Pinpoint the cell where the given text exists, returning its (x, y) midpoint coordinate. 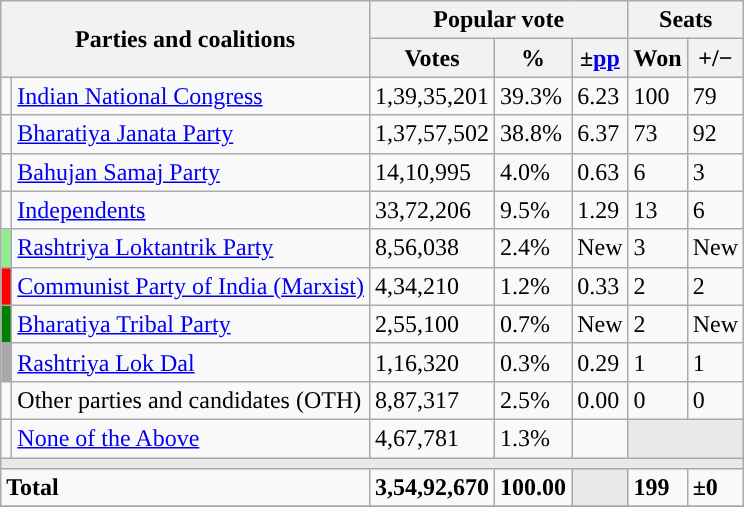
100.00 (534, 488)
9.5% (534, 210)
2.5% (534, 400)
Parties and coalitions (186, 39)
4,67,781 (432, 438)
73 (658, 134)
Seats (686, 20)
8,87,317 (432, 400)
1,39,35,201 (432, 96)
Rashtriya Lok Dal (191, 362)
199 (658, 488)
Votes (432, 58)
92 (715, 134)
0.3% (534, 362)
39.3% (534, 96)
0.63 (600, 172)
Communist Party of India (Marxist) (191, 286)
Bahujan Samaj Party (191, 172)
2,55,100 (432, 324)
None of the Above (191, 438)
2.4% (534, 248)
1.3% (534, 438)
Independents (191, 210)
1,16,320 (432, 362)
0.29 (600, 362)
3,54,92,670 (432, 488)
6.23 (600, 96)
4.0% (534, 172)
1,37,57,502 (432, 134)
0.7% (534, 324)
Bharatiya Tribal Party (191, 324)
Other parties and candidates (OTH) (191, 400)
+/− (715, 58)
6.37 (600, 134)
Rashtriya Loktantrik Party (191, 248)
4,34,210 (432, 286)
Indian National Congress (191, 96)
79 (715, 96)
13 (658, 210)
33,72,206 (432, 210)
14,10,995 (432, 172)
100 (658, 96)
±0 (715, 488)
Popular vote (500, 20)
38.8% (534, 134)
Won (658, 58)
Bharatiya Janata Party (191, 134)
Total (186, 488)
0.33 (600, 286)
% (534, 58)
1.2% (534, 286)
0.00 (600, 400)
1.29 (600, 210)
8,56,038 (432, 248)
±pp (600, 58)
